Extract the [X, Y] coordinate from the center of the cell holding the provided text.  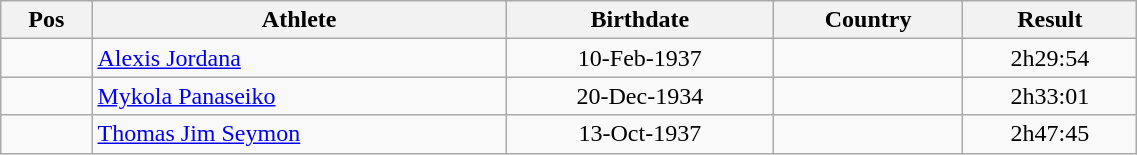
Birthdate [640, 20]
13-Oct-1937 [640, 134]
20-Dec-1934 [640, 96]
2h47:45 [1050, 134]
10-Feb-1937 [640, 58]
Thomas Jim Seymon [299, 134]
Pos [46, 20]
Country [868, 20]
Result [1050, 20]
Athlete [299, 20]
Mykola Panaseiko [299, 96]
2h33:01 [1050, 96]
Alexis Jordana [299, 58]
2h29:54 [1050, 58]
